Determine the (x, y) coordinate at the center of the cell enclosing the given text.  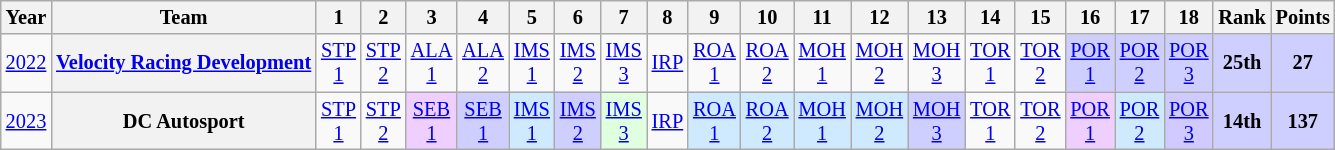
15 (1040, 17)
Rank (1242, 17)
12 (880, 17)
18 (1188, 17)
27 (1303, 63)
Points (1303, 17)
ALA2 (483, 63)
17 (1140, 17)
11 (822, 17)
4 (483, 17)
ALA1 (432, 63)
Year (26, 17)
6 (578, 17)
25th (1242, 63)
3 (432, 17)
2023 (26, 121)
2022 (26, 63)
14th (1242, 121)
14 (990, 17)
2 (384, 17)
137 (1303, 121)
10 (768, 17)
13 (936, 17)
9 (714, 17)
Velocity Racing Development (184, 63)
5 (532, 17)
1 (338, 17)
Team (184, 17)
7 (624, 17)
16 (1090, 17)
8 (668, 17)
DC Autosport (184, 121)
